Output the (x, y) coordinate of the center of the cell containing the given text.  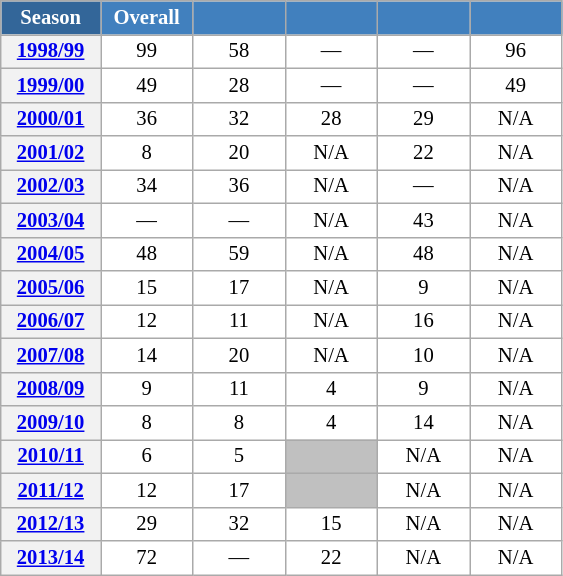
5 (239, 456)
1998/99 (51, 51)
34 (146, 186)
2009/10 (51, 423)
72 (146, 557)
2004/05 (51, 254)
6 (146, 456)
2002/03 (51, 186)
2000/01 (51, 119)
2001/02 (51, 153)
96 (516, 51)
2006/07 (51, 321)
99 (146, 51)
2005/06 (51, 287)
2010/11 (51, 456)
2007/08 (51, 355)
1999/00 (51, 85)
Overall (146, 17)
2008/09 (51, 389)
2003/04 (51, 220)
59 (239, 254)
2013/14 (51, 557)
10 (423, 355)
2012/13 (51, 524)
58 (239, 51)
16 (423, 321)
2011/12 (51, 490)
Season (51, 17)
43 (423, 220)
